Capture the cell that displays the provided text and extract its (x, y) central coordinate. 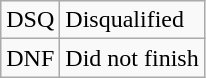
DSQ (30, 20)
Did not finish (132, 58)
DNF (30, 58)
Disqualified (132, 20)
